Extract the (x, y) coordinate from the center of the cell holding the provided text.  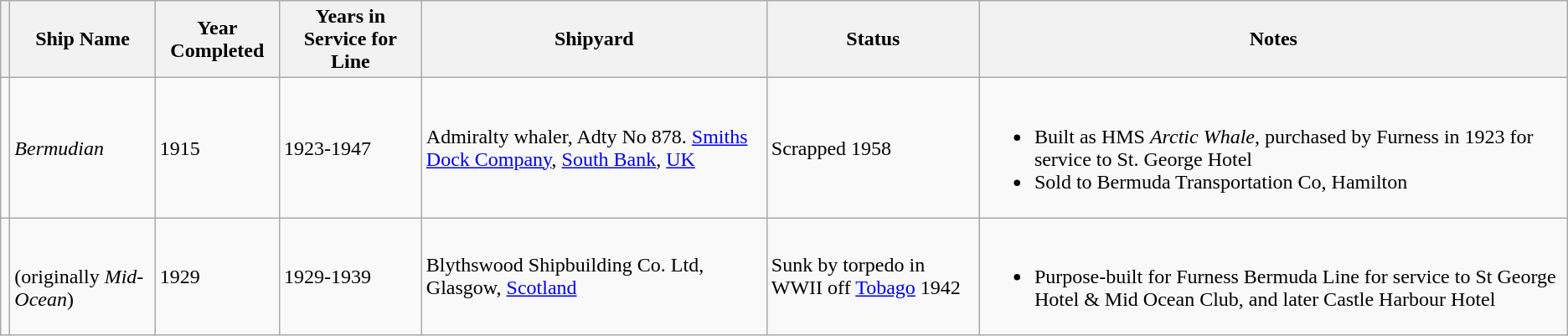
Ship Name (82, 39)
1929-1939 (350, 277)
Built as HMS Arctic Whale, purchased by Furness in 1923 for service to St. George HotelSold to Bermuda Transportation Co, Hamilton (1273, 147)
Years in Service for Line (350, 39)
Year Completed (217, 39)
Shipyard (594, 39)
1929 (217, 277)
1923-1947 (350, 147)
Sunk by torpedo in WWII off Tobago 1942 (873, 277)
Bermudian (82, 147)
Status (873, 39)
(originally Mid-Ocean) (82, 277)
Blythswood Shipbuilding Co. Ltd, Glasgow, Scotland (594, 277)
Admiralty whaler, Adty No 878. Smiths Dock Company, South Bank, UK (594, 147)
1915 (217, 147)
Scrapped 1958 (873, 147)
Purpose-built for Furness Bermuda Line for service to St George Hotel & Mid Ocean Club, and later Castle Harbour Hotel (1273, 277)
Notes (1273, 39)
